Find where the given text appears and provide that cell's center as [X, Y] coordinate. 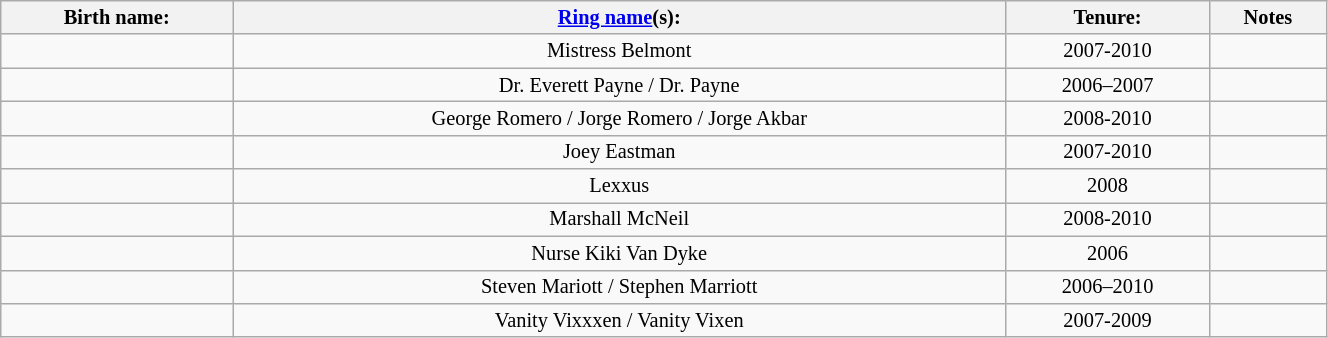
2006–2010 [1108, 287]
Tenure: [1108, 17]
Marshall McNeil [620, 219]
Mistress Belmont [620, 51]
2006–2007 [1108, 85]
Steven Mariott / Stephen Marriott [620, 287]
Notes [1268, 17]
Lexxus [620, 186]
Birth name: [117, 17]
Ring name(s): [620, 17]
Vanity Vixxxen / Vanity Vixen [620, 320]
2007-2009 [1108, 320]
Nurse Kiki Van Dyke [620, 253]
Dr. Everett Payne / Dr. Payne [620, 85]
George Romero / Jorge Romero / Jorge Akbar [620, 118]
2006 [1108, 253]
2008 [1108, 186]
Joey Eastman [620, 152]
